Output the [x, y] coordinate of the center of the cell containing the given text.  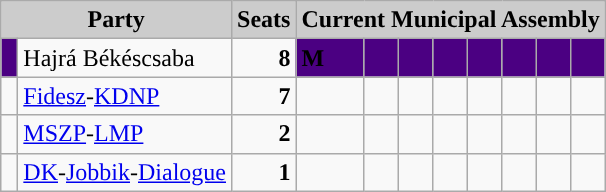
DK-Jobbik-Dialogue [125, 172]
1 [264, 172]
Hajrá Békéscsaba [125, 58]
2 [264, 134]
Seats [264, 20]
MSZP-LMP [125, 134]
M [330, 58]
7 [264, 96]
Party [116, 20]
Current Municipal Assembly [450, 20]
Fidesz-KDNP [125, 96]
8 [264, 58]
